Provide the (X, Y) coordinate of the cell's center where the given text is located.  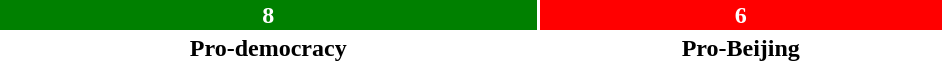
8 (268, 15)
6 (741, 15)
